Search for the cell housing the specified text and yield its (X, Y) center coordinate. 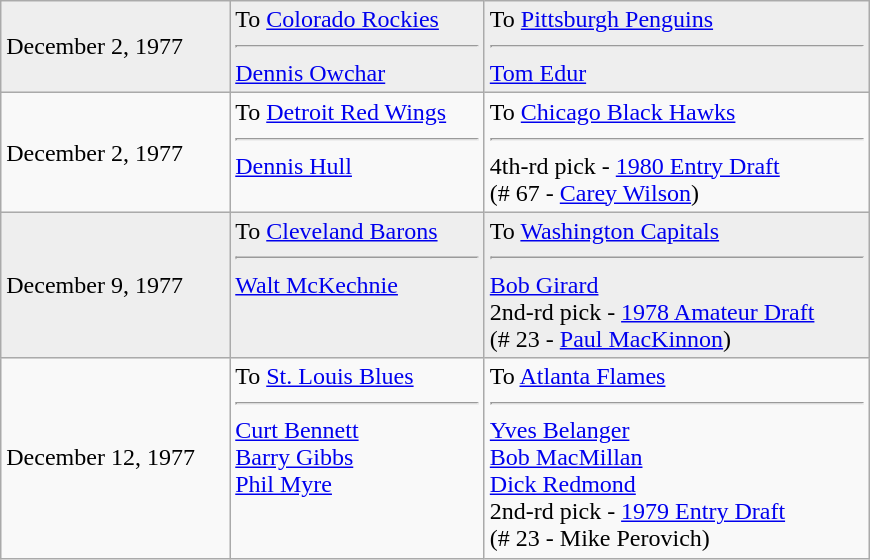
To Detroit Red WingsDennis Hull (358, 152)
To Pittsburgh PenguinsTom Edur (676, 47)
To Chicago Black Hawks4th-rd pick - 1980 Entry Draft(# 67 - Carey Wilson) (676, 152)
December 12, 1977 (116, 458)
To Cleveland BaronsWalt McKechnie (358, 285)
December 9, 1977 (116, 285)
To Atlanta FlamesYves BelangerBob MacMillanDick Redmond2nd-rd pick - 1979 Entry Draft(# 23 - Mike Perovich) (676, 458)
To St. Louis BluesCurt BennettBarry GibbsPhil Myre (358, 458)
To Colorado RockiesDennis Owchar (358, 47)
To Washington CapitalsBob Girard2nd-rd pick - 1978 Amateur Draft(# 23 - Paul MacKinnon) (676, 285)
